From the cell containing the given text, extract its center point as (X, Y) coordinate. 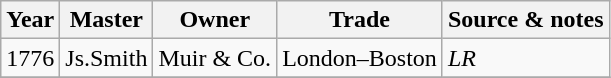
Owner (215, 20)
Trade (360, 20)
Source & notes (526, 20)
Year (30, 20)
1776 (30, 58)
Master (106, 20)
London–Boston (360, 58)
LR (526, 58)
Js.Smith (106, 58)
Muir & Co. (215, 58)
